Find where the given text appears and provide that cell's center as [x, y] coordinate. 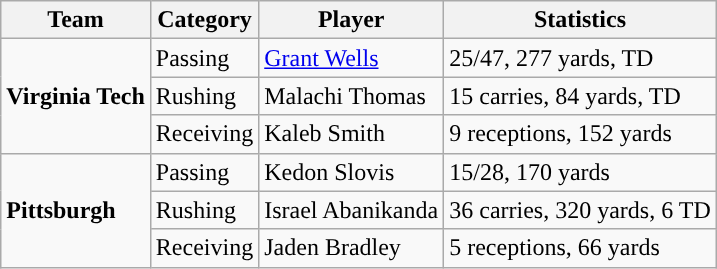
Grant Wells [352, 58]
Pittsburgh [76, 210]
15/28, 170 yards [580, 172]
36 carries, 320 yards, 6 TD [580, 210]
Virginia Tech [76, 96]
Kedon Slovis [352, 172]
Team [76, 20]
15 carries, 84 yards, TD [580, 96]
Kaleb Smith [352, 134]
Statistics [580, 20]
Israel Abanikanda [352, 210]
25/47, 277 yards, TD [580, 58]
Jaden Bradley [352, 248]
Malachi Thomas [352, 96]
5 receptions, 66 yards [580, 248]
Category [204, 20]
9 receptions, 152 yards [580, 134]
Player [352, 20]
